Return the (X, Y) coordinate for the center point of the cell that contains the specified text.  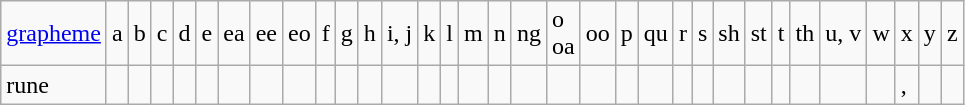
z (952, 34)
t (781, 34)
w (881, 34)
oo (598, 34)
h (370, 34)
m (474, 34)
ea (234, 34)
g (346, 34)
ee (266, 34)
e (207, 34)
u, v (844, 34)
d (184, 34)
p (626, 34)
rune (54, 85)
c (162, 34)
sh (729, 34)
s (702, 34)
grapheme (54, 34)
i, j (399, 34)
eo (299, 34)
r (682, 34)
k (430, 34)
th (805, 34)
st (758, 34)
l (450, 34)
b (140, 34)
n (500, 34)
f (326, 34)
x (906, 34)
ooa (563, 34)
qu (656, 34)
y (930, 34)
, (906, 85)
a (117, 34)
ng (528, 34)
